Capture the cell that displays the provided text and extract its [X, Y] central coordinate. 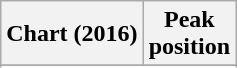
Peak position [189, 34]
Chart (2016) [72, 34]
